Locate the cell with the specified text and output its (X, Y) center coordinate. 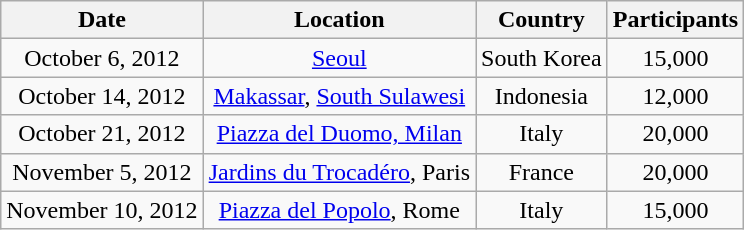
Piazza del Duomo, Milan (339, 134)
Makassar, South Sulawesi (339, 96)
October 6, 2012 (102, 58)
France (542, 172)
October 14, 2012 (102, 96)
Piazza del Popolo, Rome (339, 210)
Country (542, 20)
November 5, 2012 (102, 172)
Jardins du Trocadéro, Paris (339, 172)
Date (102, 20)
South Korea (542, 58)
Indonesia (542, 96)
Participants (675, 20)
November 10, 2012 (102, 210)
Seoul (339, 58)
October 21, 2012 (102, 134)
Location (339, 20)
12,000 (675, 96)
